Pinpoint the cell where the given text exists, returning its [X, Y] midpoint coordinate. 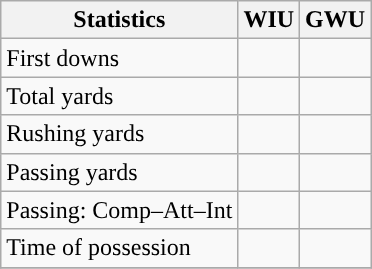
GWU [336, 20]
First downs [120, 58]
Time of possession [120, 248]
WIU [269, 20]
Statistics [120, 20]
Total yards [120, 96]
Passing: Comp–Att–Int [120, 210]
Passing yards [120, 172]
Rushing yards [120, 134]
